Pinpoint the cell where the given text exists, returning its [x, y] midpoint coordinate. 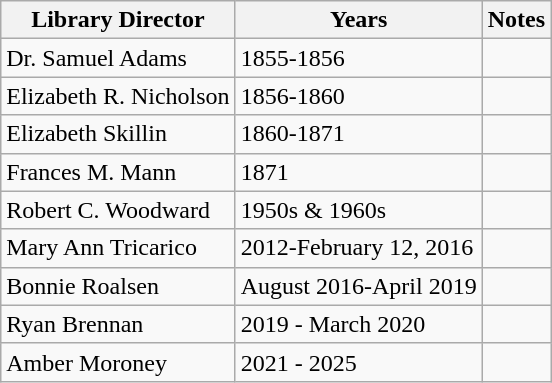
Elizabeth Skillin [118, 134]
Frances M. Mann [118, 172]
Mary Ann Tricarico [118, 248]
1855-1856 [358, 58]
1860-1871 [358, 134]
1871 [358, 172]
Library Director [118, 20]
Elizabeth R. Nicholson [118, 96]
2021 - 2025 [358, 362]
Robert C. Woodward [118, 210]
Ryan Brennan [118, 324]
Dr. Samuel Adams [118, 58]
Amber Moroney [118, 362]
1950s & 1960s [358, 210]
August 2016-April 2019 [358, 286]
Bonnie Roalsen [118, 286]
Years [358, 20]
2019 - March 2020 [358, 324]
2012-February 12, 2016 [358, 248]
1856-1860 [358, 96]
Notes [516, 20]
